Identify which cell holds the provided text, then report its [X, Y] central coordinate. 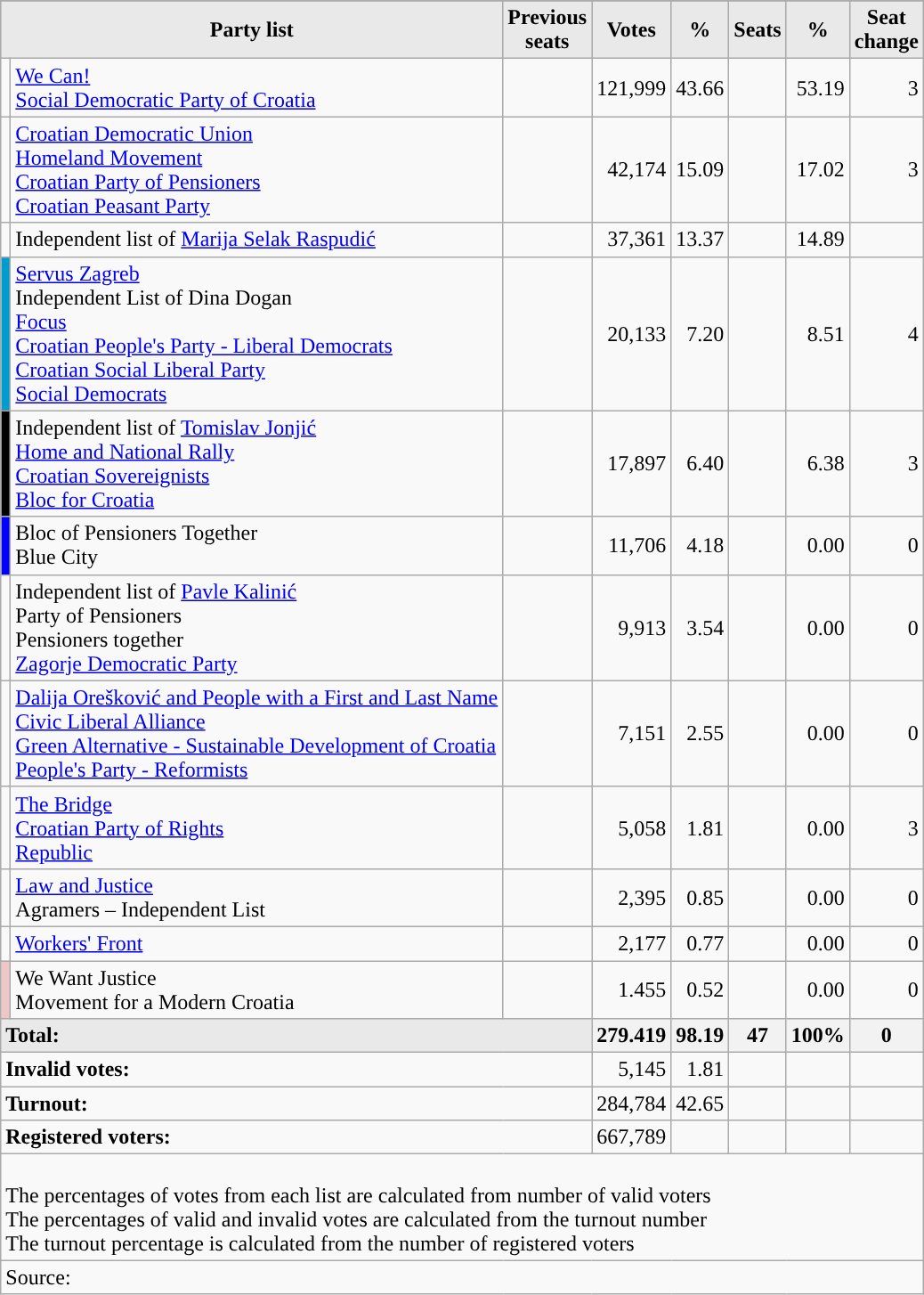
20,133 [632, 333]
37,361 [632, 240]
4 [887, 333]
Workers' Front [256, 943]
Source: [463, 1277]
We Want Justice Movement for a Modern Croatia [256, 989]
11,706 [632, 545]
121,999 [632, 87]
6.40 [700, 463]
17.02 [817, 169]
42.65 [700, 1104]
667,789 [632, 1137]
Seats [758, 30]
Independent list of Pavle Kalinić Party of Pensioners Pensioners together Zagorje Democratic Party [256, 627]
Bloc of Pensioners Together Blue City [256, 545]
Previousseats [547, 30]
Servus Zagreb Independent List of Dina Dogan Focus Croatian People's Party - Liberal Democrats Croatian Social Liberal Party Social Democrats [256, 333]
15.09 [700, 169]
5,058 [632, 827]
Croatian Democratic Union Homeland Movement Croatian Party of Pensioners Croatian Peasant Party [256, 169]
Law and Justice Agramers – Independent List [256, 898]
279.419 [632, 1036]
3.54 [700, 627]
6.38 [817, 463]
Registered voters: [296, 1137]
Turnout: [296, 1104]
Seatchange [887, 30]
9,913 [632, 627]
1.455 [632, 989]
We Can! Social Democratic Party of Croatia [256, 87]
7.20 [700, 333]
53.19 [817, 87]
Invalid votes: [296, 1070]
Total: [296, 1036]
7,151 [632, 734]
284,784 [632, 1104]
100% [817, 1036]
13.37 [700, 240]
17,897 [632, 463]
0.77 [700, 943]
8.51 [817, 333]
2,395 [632, 898]
43.66 [700, 87]
0.52 [700, 989]
Party list [252, 30]
Votes [632, 30]
42,174 [632, 169]
Independent list of Marija Selak Raspudić [256, 240]
47 [758, 1036]
14.89 [817, 240]
Independent list of Tomislav Jonjić Home and National Rally Croatian Sovereignists Bloc for Croatia [256, 463]
5,145 [632, 1070]
The Bridge Croatian Party of Rights Republic [256, 827]
4.18 [700, 545]
98.19 [700, 1036]
2.55 [700, 734]
0.85 [700, 898]
2,177 [632, 943]
